From the cell containing the given text, extract its center point as (x, y) coordinate. 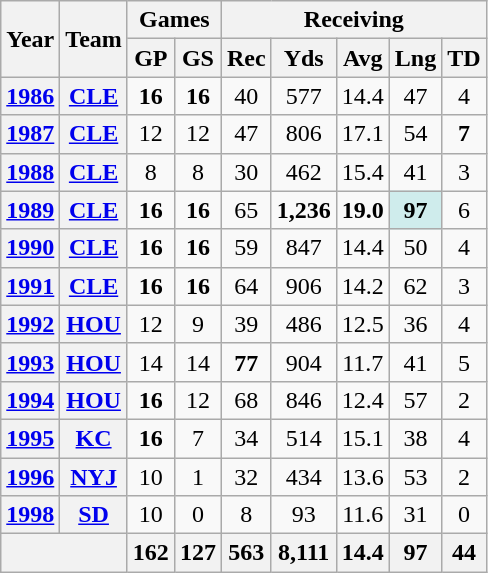
Receiving (354, 20)
1988 (30, 172)
1991 (30, 286)
39 (246, 324)
1989 (30, 210)
62 (415, 286)
34 (246, 438)
Rec (246, 58)
KC (94, 438)
847 (304, 248)
38 (415, 438)
44 (464, 553)
434 (304, 477)
577 (304, 96)
36 (415, 324)
1996 (30, 477)
11.7 (362, 362)
53 (415, 477)
14.2 (362, 286)
40 (246, 96)
30 (246, 172)
57 (415, 400)
846 (304, 400)
1 (198, 477)
1994 (30, 400)
514 (304, 438)
15.1 (362, 438)
12.4 (362, 400)
806 (304, 134)
SD (94, 515)
162 (150, 553)
31 (415, 515)
Games (174, 20)
32 (246, 477)
6 (464, 210)
65 (246, 210)
Lng (415, 58)
Yds (304, 58)
17.1 (362, 134)
54 (415, 134)
5 (464, 362)
1998 (30, 515)
486 (304, 324)
93 (304, 515)
GS (198, 58)
1,236 (304, 210)
13.6 (362, 477)
50 (415, 248)
19.0 (362, 210)
9 (198, 324)
127 (198, 553)
77 (246, 362)
11.6 (362, 515)
64 (246, 286)
Year (30, 39)
Avg (362, 58)
462 (304, 172)
12.5 (362, 324)
8,111 (304, 553)
1990 (30, 248)
1995 (30, 438)
TD (464, 58)
15.4 (362, 172)
1993 (30, 362)
906 (304, 286)
1992 (30, 324)
904 (304, 362)
Team (94, 39)
1987 (30, 134)
NYJ (94, 477)
59 (246, 248)
563 (246, 553)
1986 (30, 96)
GP (150, 58)
68 (246, 400)
